Detect which cell encompasses the target text, then output its (x, y) center coordinate. 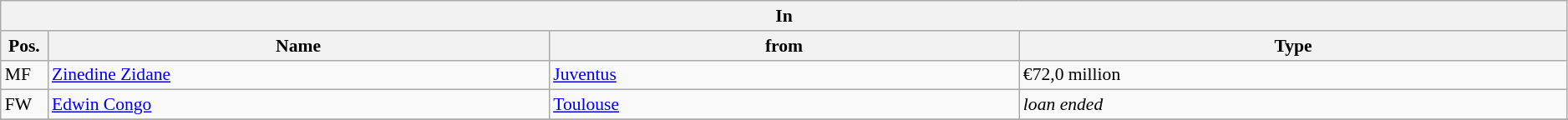
Pos. (24, 46)
Edwin Congo (298, 105)
from (784, 46)
In (784, 16)
€72,0 million (1293, 75)
Juventus (784, 75)
loan ended (1293, 105)
Type (1293, 46)
FW (24, 105)
Name (298, 46)
Zinedine Zidane (298, 75)
MF (24, 75)
Toulouse (784, 105)
